Identify which cell holds the provided text, then report its (X, Y) central coordinate. 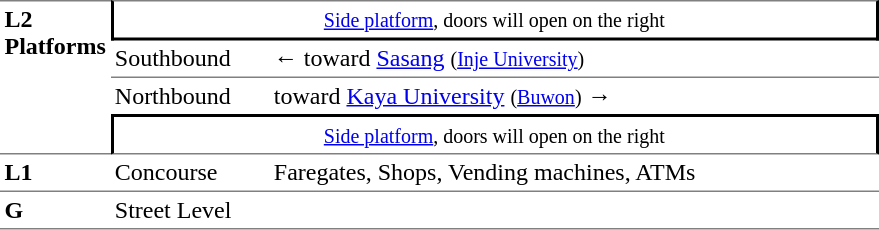
G (55, 211)
Southbound (190, 59)
Street Level (190, 211)
Concourse (190, 173)
← toward Sasang (Inje University) (574, 59)
L1 (55, 173)
L2Platforms (55, 77)
toward Kaya University (Buwon) → (574, 96)
Faregates, Shops, Vending machines, ATMs (574, 173)
Northbound (190, 96)
